Identify which cell holds the provided text, then report its [X, Y] central coordinate. 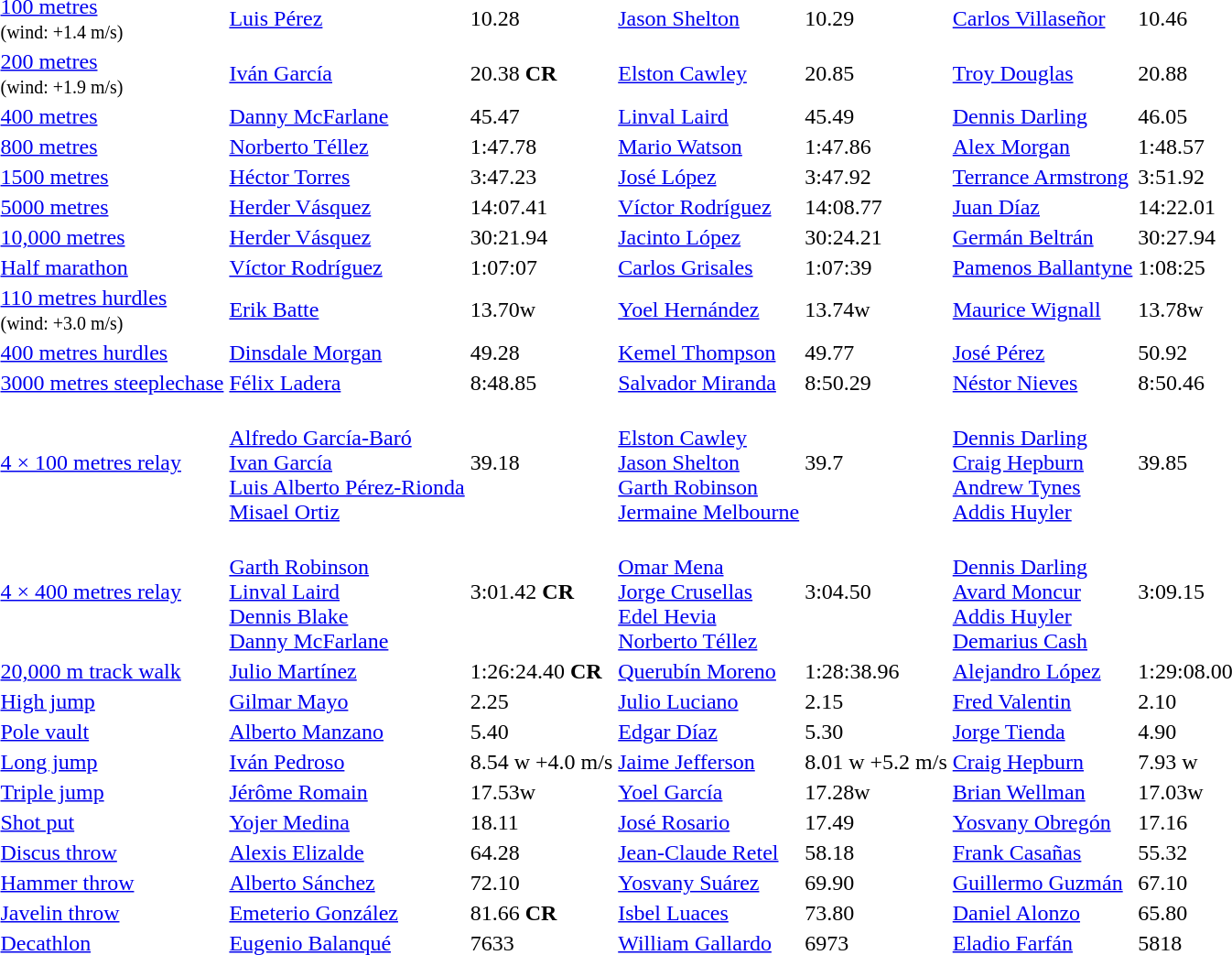
Elston Cawley [708, 73]
Félix Ladera [347, 383]
14:08.77 [877, 207]
17.53w [542, 792]
64.28 [542, 852]
Julio Luciano [708, 701]
2.15 [877, 701]
Erik Batte [347, 309]
Carlos Grisales [708, 267]
49.77 [877, 353]
Norberto Téllez [347, 147]
Jorge Tienda [1043, 732]
Yoel Hernández [708, 309]
Gilmar Mayo [347, 701]
1:07:39 [877, 267]
Alejandro López [1043, 671]
13.74w [877, 309]
45.47 [542, 116]
Jaime Jefferson [708, 762]
Maurice Wignall [1043, 309]
81.66 CR [542, 913]
58.18 [877, 852]
Alberto Sánchez [347, 883]
1:47.78 [542, 147]
18.11 [542, 822]
Salvador Miranda [708, 383]
Yosvany Obregón [1043, 822]
Yojer Medina [347, 822]
Julio Martínez [347, 671]
Edgar Díaz [708, 732]
Elston CawleyJason SheltonGarth RobinsonJermaine Melbourne [708, 462]
José Pérez [1043, 353]
Pamenos Ballantyne [1043, 267]
17.49 [877, 822]
3:01.42 CR [542, 591]
1:07:07 [542, 267]
5.40 [542, 732]
Néstor Nieves [1043, 383]
13.70w [542, 309]
Emeterio González [347, 913]
8.54 w +4.0 m/s [542, 762]
3:04.50 [877, 591]
73.80 [877, 913]
Danny McFarlane [347, 116]
Yosvany Suárez [708, 883]
Jérôme Romain [347, 792]
Mario Watson [708, 147]
49.28 [542, 353]
3:47.23 [542, 177]
Querubín Moreno [708, 671]
39.7 [877, 462]
Dennis DarlingCraig HepburnAndrew TynesAddis Huyler [1043, 462]
20.38 CR [542, 73]
Isbel Luaces [708, 913]
Omar MenaJorge CrusellasEdel HeviaNorberto Téllez [708, 591]
Alexis Elizalde [347, 852]
1:47.86 [877, 147]
Linval Laird [708, 116]
8:50.29 [877, 383]
Kemel Thompson [708, 353]
Germán Beltrán [1043, 237]
Craig Hepburn [1043, 762]
Jacinto López [708, 237]
Daniel Alonzo [1043, 913]
72.10 [542, 883]
Troy Douglas [1043, 73]
69.90 [877, 883]
Iván García [347, 73]
14:07.41 [542, 207]
Juan Díaz [1043, 207]
3:47.92 [877, 177]
20.85 [877, 73]
Dennis DarlingAvard MoncurAddis HuylerDemarius Cash [1043, 591]
2.25 [542, 701]
30:21.94 [542, 237]
Terrance Armstrong [1043, 177]
Dinsdale Morgan [347, 353]
José Rosario [708, 822]
8:48.85 [542, 383]
Yoel García [708, 792]
José López [708, 177]
Iván Pedroso [347, 762]
Frank Casañas [1043, 852]
1:26:24.40 CR [542, 671]
45.49 [877, 116]
Dennis Darling [1043, 116]
Jean-Claude Retel [708, 852]
Alex Morgan [1043, 147]
8.01 w +5.2 m/s [877, 762]
17.28w [877, 792]
Brian Wellman [1043, 792]
1:28:38.96 [877, 671]
Alfredo García-BaróIvan GarcíaLuis Alberto Pérez-RiondaMisael Ortiz [347, 462]
Fred Valentin [1043, 701]
Garth RobinsonLinval LairdDennis BlakeDanny McFarlane [347, 591]
30:24.21 [877, 237]
39.18 [542, 462]
5.30 [877, 732]
Alberto Manzano [347, 732]
Héctor Torres [347, 177]
Guillermo Guzmán [1043, 883]
